Return the [x, y] coordinate for the center point of the cell that contains the specified text.  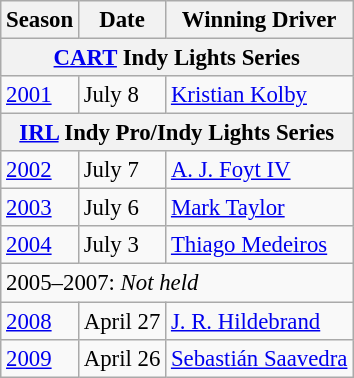
IRL Indy Pro/Indy Lights Series [177, 133]
Winning Driver [260, 20]
2005–2007: Not held [177, 283]
April 27 [122, 321]
July 8 [122, 95]
Kristian Kolby [260, 95]
2008 [40, 321]
2004 [40, 245]
2003 [40, 208]
2009 [40, 358]
Sebastián Saavedra [260, 358]
Thiago Medeiros [260, 245]
Season [40, 20]
Mark Taylor [260, 208]
2001 [40, 95]
July 3 [122, 245]
CART Indy Lights Series [177, 58]
April 26 [122, 358]
A. J. Foyt IV [260, 170]
2002 [40, 170]
July 7 [122, 170]
J. R. Hildebrand [260, 321]
Date [122, 20]
July 6 [122, 208]
